Detect which cell encompasses the target text, then output its [X, Y] center coordinate. 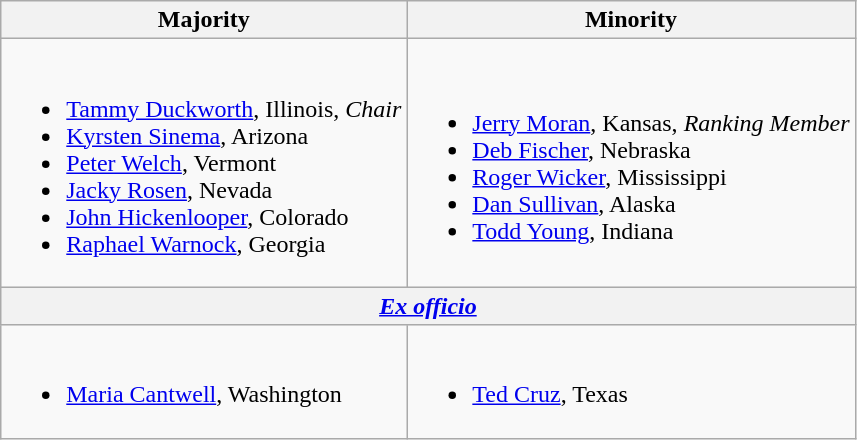
Minority [631, 20]
Maria Cantwell, Washington [204, 382]
Ex officio [428, 306]
Jerry Moran, Kansas, Ranking MemberDeb Fischer, NebraskaRoger Wicker, MississippiDan Sullivan, AlaskaTodd Young, Indiana [631, 163]
Tammy Duckworth, Illinois, ChairKyrsten Sinema, ArizonaPeter Welch, VermontJacky Rosen, NevadaJohn Hickenlooper, ColoradoRaphael Warnock, Georgia [204, 163]
Ted Cruz, Texas [631, 382]
Majority [204, 20]
